Detect which cell encompasses the target text, then output its [x, y] center coordinate. 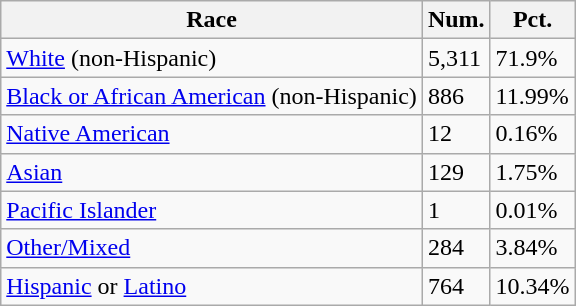
0.01% [532, 210]
886 [456, 96]
Black or African American (non-Hispanic) [212, 96]
11.99% [532, 96]
Native American [212, 134]
Pacific Islander [212, 210]
Num. [456, 20]
0.16% [532, 134]
129 [456, 172]
Pct. [532, 20]
12 [456, 134]
5,311 [456, 58]
White (non-Hispanic) [212, 58]
3.84% [532, 248]
Other/Mixed [212, 248]
1.75% [532, 172]
764 [456, 286]
Race [212, 20]
Hispanic or Latino [212, 286]
1 [456, 210]
10.34% [532, 286]
Asian [212, 172]
284 [456, 248]
71.9% [532, 58]
